Output the (x, y) coordinate of the center of the cell containing the given text.  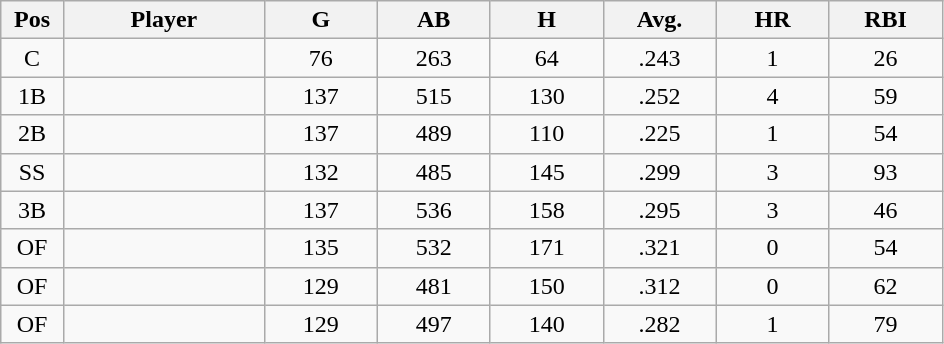
.225 (660, 134)
497 (434, 324)
H (546, 20)
130 (546, 96)
1B (32, 96)
RBI (886, 20)
171 (546, 248)
145 (546, 172)
93 (886, 172)
532 (434, 248)
79 (886, 324)
59 (886, 96)
4 (772, 96)
76 (320, 58)
62 (886, 286)
26 (886, 58)
132 (320, 172)
Player (164, 20)
.243 (660, 58)
481 (434, 286)
Avg. (660, 20)
489 (434, 134)
2B (32, 134)
.321 (660, 248)
HR (772, 20)
110 (546, 134)
.312 (660, 286)
485 (434, 172)
536 (434, 210)
263 (434, 58)
G (320, 20)
64 (546, 58)
C (32, 58)
SS (32, 172)
135 (320, 248)
.282 (660, 324)
Pos (32, 20)
.252 (660, 96)
158 (546, 210)
.295 (660, 210)
AB (434, 20)
150 (546, 286)
140 (546, 324)
.299 (660, 172)
515 (434, 96)
46 (886, 210)
3B (32, 210)
